Output the [X, Y] coordinate of the center of the cell containing the given text.  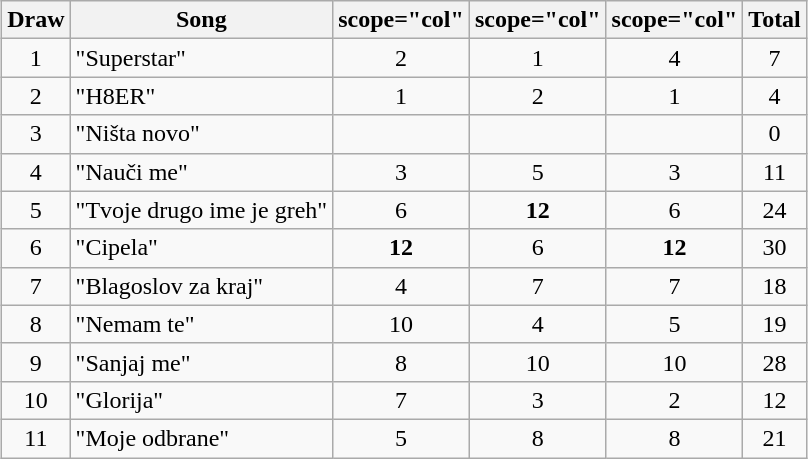
"Moje odbrane" [202, 438]
19 [775, 324]
30 [775, 248]
0 [775, 134]
"Tvoje drugo ime je greh" [202, 210]
"Blagoslov za kraj" [202, 286]
18 [775, 286]
"Nemam te" [202, 324]
Total [775, 20]
Draw [36, 20]
"Sanjaj me" [202, 362]
"Glorija" [202, 400]
"Superstar" [202, 58]
9 [36, 362]
24 [775, 210]
21 [775, 438]
Song [202, 20]
"Nauči me" [202, 172]
"Cipela" [202, 248]
"H8ER" [202, 96]
"Ništa novo" [202, 134]
28 [775, 362]
